Search for the cell housing the specified text and yield its [X, Y] center coordinate. 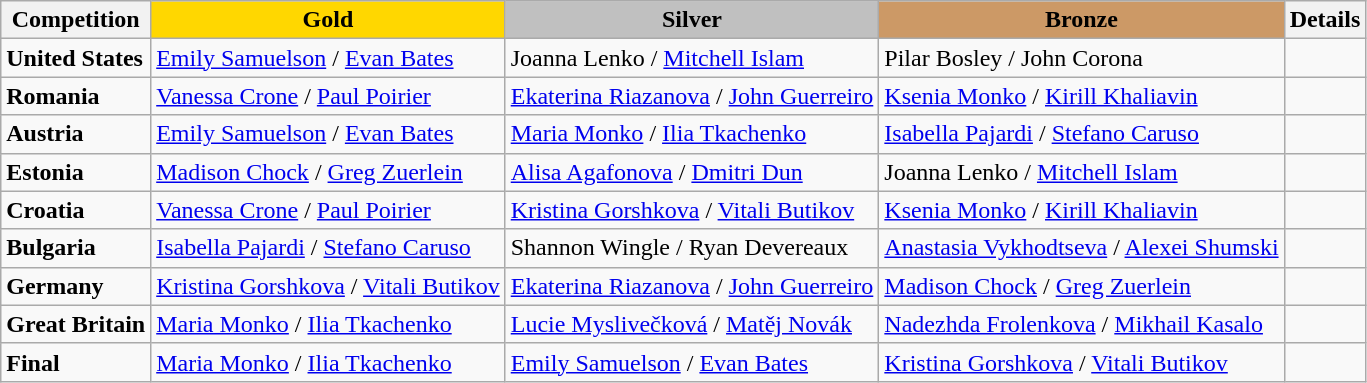
Bulgaria [76, 248]
United States [76, 58]
Bronze [1082, 20]
Nadezhda Frolenkova / Mikhail Kasalo [1082, 324]
Estonia [76, 172]
Competition [76, 20]
Gold [328, 20]
Silver [692, 20]
Croatia [76, 210]
Austria [76, 134]
Anastasia Vykhodtseva / Alexei Shumski [1082, 248]
Romania [76, 96]
Pilar Bosley / John Corona [1082, 58]
Shannon Wingle / Ryan Devereaux [692, 248]
Germany [76, 286]
Final [76, 362]
Details [1325, 20]
Lucie Myslivečková / Matěj Novák [692, 324]
Alisa Agafonova / Dmitri Dun [692, 172]
Great Britain [76, 324]
